Capture the cell that displays the provided text and extract its [x, y] central coordinate. 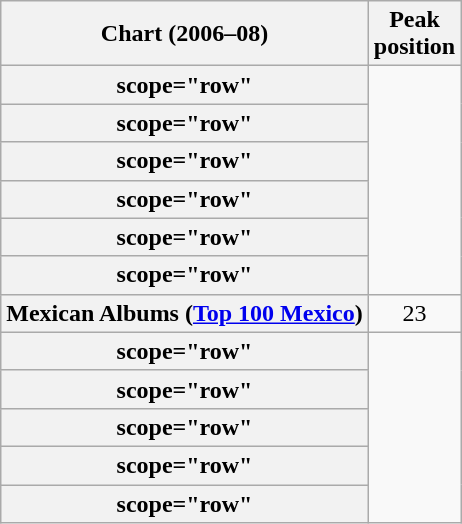
Mexican Albums (Top 100 Mexico) [185, 313]
23 [414, 313]
Peakposition [414, 34]
Chart (2006–08) [185, 34]
